For the text-containing cell, return its midpoint in [x, y] coordinate format. 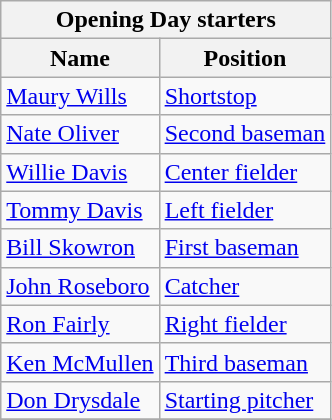
Bill Skowron [80, 248]
Position [245, 58]
Ron Fairly [80, 324]
John Roseboro [80, 286]
Starting pitcher [245, 400]
Right fielder [245, 324]
First baseman [245, 248]
Opening Day starters [166, 20]
Willie Davis [80, 172]
Name [80, 58]
Shortstop [245, 96]
Nate Oliver [80, 134]
Catcher [245, 286]
Left fielder [245, 210]
Maury Wills [80, 96]
Second baseman [245, 134]
Third baseman [245, 362]
Don Drysdale [80, 400]
Tommy Davis [80, 210]
Center fielder [245, 172]
Ken McMullen [80, 362]
